Return [x, y] of the center of cell containing provided text 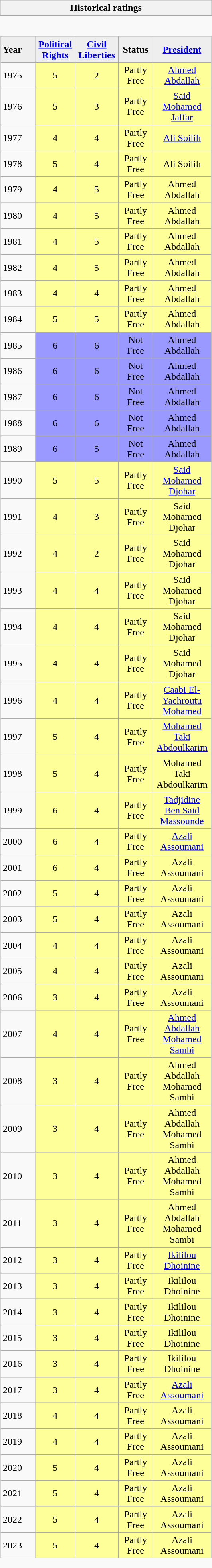
2004 [18, 945]
1978 [18, 164]
2022 [18, 1519]
2007 [18, 1033]
1997 [18, 737]
1985 [18, 345]
Year [18, 49]
1999 [18, 810]
2017 [18, 1390]
Political Rights [55, 49]
1996 [18, 700]
2019 [18, 1441]
1995 [18, 664]
2015 [18, 1338]
2014 [18, 1312]
1977 [18, 138]
2016 [18, 1364]
President [182, 49]
1990 [18, 480]
1992 [18, 553]
1988 [18, 423]
2020 [18, 1468]
1984 [18, 319]
2010 [18, 1176]
2002 [18, 893]
1998 [18, 774]
2009 [18, 1129]
2012 [18, 1260]
Historical ratings [106, 8]
1986 [18, 371]
1981 [18, 241]
Civil Liberties [97, 49]
1994 [18, 627]
Caabi El-Yachroutu Mohamed [182, 700]
Tadjidine Ben Said Massounde [182, 810]
1989 [18, 449]
2001 [18, 868]
2023 [18, 1545]
2000 [18, 841]
2021 [18, 1493]
1987 [18, 397]
2011 [18, 1224]
2003 [18, 919]
1982 [18, 268]
2013 [18, 1286]
Status [136, 49]
2005 [18, 971]
2008 [18, 1081]
1983 [18, 293]
1976 [18, 106]
Said Mohamed Jaffar [182, 106]
2018 [18, 1416]
1993 [18, 590]
1991 [18, 517]
1980 [18, 216]
1979 [18, 190]
2006 [18, 997]
1975 [18, 75]
